From the cell containing the given text, extract its center point as (X, Y) coordinate. 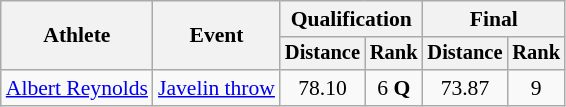
9 (536, 88)
6 Q (394, 88)
78.10 (322, 88)
Athlete (77, 36)
73.87 (464, 88)
Javelin throw (216, 88)
Albert Reynolds (77, 88)
Event (216, 36)
Final (493, 19)
Qualification (351, 19)
